Provide the (X, Y) coordinate of the cell's center where the given text is located.  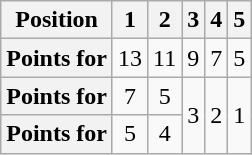
Position (57, 20)
11 (165, 58)
13 (130, 58)
9 (194, 58)
